Extract the (x, y) coordinate from the center of the cell holding the provided text.  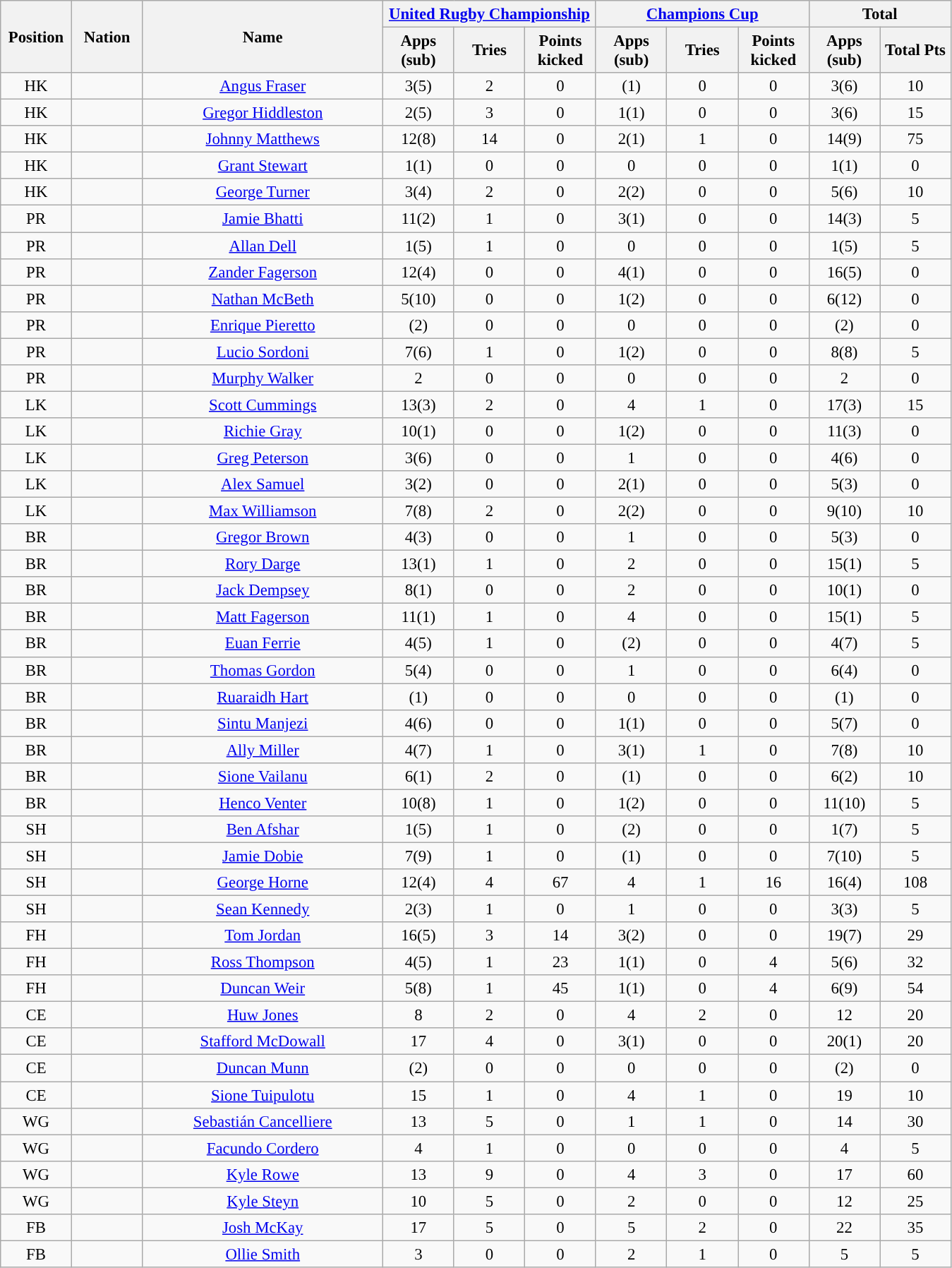
29 (916, 935)
Nathan McBeth (263, 299)
Zander Fagerson (263, 272)
Sione Vailanu (263, 777)
Sean Kennedy (263, 909)
Max Williamson (263, 511)
16 (773, 883)
5(4) (419, 670)
35 (916, 1228)
Duncan Munn (263, 1068)
13(3) (419, 405)
Scott Cummings (263, 405)
Name (263, 37)
Ally Miller (263, 750)
George Turner (263, 193)
14(3) (844, 219)
16(4) (844, 883)
4(1) (631, 272)
23 (560, 962)
11(1) (419, 617)
Sintu Manjezi (263, 723)
11(10) (844, 803)
108 (916, 883)
Stafford McDowall (263, 1041)
75 (916, 139)
Jack Dempsey (263, 590)
Richie Gray (263, 431)
Greg Peterson (263, 457)
Ross Thompson (263, 962)
6(9) (844, 988)
Sione Tuipulotu (263, 1095)
3(5) (419, 86)
7(10) (844, 856)
Rory Darge (263, 564)
8(1) (419, 590)
20(1) (844, 1041)
Gregor Brown (263, 537)
Position (37, 37)
3(4) (419, 193)
7(6) (419, 352)
9 (490, 1174)
Gregor Hiddleston (263, 113)
25 (916, 1201)
67 (560, 883)
3(3) (844, 909)
54 (916, 988)
14(9) (844, 139)
30 (916, 1121)
Kyle Rowe (263, 1174)
Tom Jordan (263, 935)
6(12) (844, 299)
Champions Cup (702, 14)
19(7) (844, 935)
Total Pts (916, 51)
8 (419, 1015)
Ben Afshar (263, 830)
Ruaraidh Hart (263, 697)
United Rugby Championship (490, 14)
Enrique Pieretto (263, 325)
10(8) (419, 803)
Duncan Weir (263, 988)
Josh McKay (263, 1228)
1(7) (844, 830)
6(4) (844, 670)
12(8) (419, 139)
6(1) (419, 777)
Facundo Cordero (263, 1148)
5(10) (419, 299)
11(3) (844, 431)
Jamie Dobie (263, 856)
Matt Fagerson (263, 617)
9(10) (844, 511)
Sebastián Cancelliere (263, 1121)
2(5) (419, 113)
19 (844, 1095)
Angus Fraser (263, 86)
Allan Dell (263, 246)
Kyle Steyn (263, 1201)
Euan Ferrie (263, 644)
Nation (107, 37)
13(1) (419, 564)
45 (560, 988)
32 (916, 962)
5(8) (419, 988)
Alex Samuel (263, 484)
2(3) (419, 909)
Henco Venter (263, 803)
Thomas Gordon (263, 670)
Grant Stewart (263, 166)
11(2) (419, 219)
Lucio Sordoni (263, 352)
7(9) (419, 856)
22 (844, 1228)
6(2) (844, 777)
60 (916, 1174)
17(3) (844, 405)
Ollie Smith (263, 1254)
Huw Jones (263, 1015)
4(3) (419, 537)
Murphy Walker (263, 378)
Total (879, 14)
George Horne (263, 883)
Jamie Bhatti (263, 219)
5(7) (844, 723)
Johnny Matthews (263, 139)
8(8) (844, 352)
